Extract the [x, y] coordinate from the center of the cell holding the provided text.  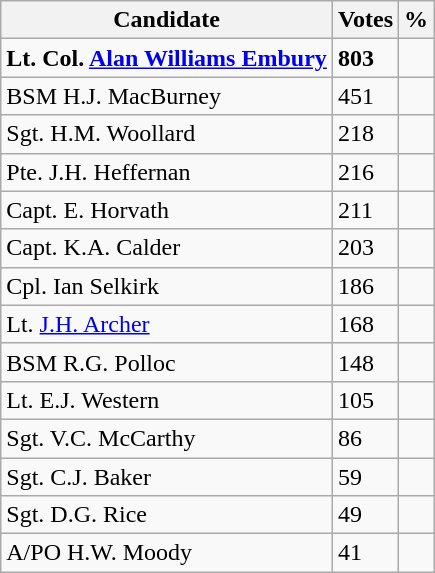
216 [365, 172]
218 [365, 134]
Sgt. C.J. Baker [167, 477]
41 [365, 553]
49 [365, 515]
Votes [365, 20]
Sgt. V.C. McCarthy [167, 438]
148 [365, 362]
Capt. E. Horvath [167, 210]
Candidate [167, 20]
59 [365, 477]
Lt. E.J. Western [167, 400]
211 [365, 210]
Cpl. Ian Selkirk [167, 286]
803 [365, 58]
451 [365, 96]
A/PO H.W. Moody [167, 553]
186 [365, 286]
Capt. K.A. Calder [167, 248]
105 [365, 400]
BSM R.G. Polloc [167, 362]
168 [365, 324]
Sgt. D.G. Rice [167, 515]
% [416, 20]
86 [365, 438]
Lt. Col. Alan Williams Embury [167, 58]
Lt. J.H. Archer [167, 324]
BSM H.J. MacBurney [167, 96]
Pte. J.H. Heffernan [167, 172]
203 [365, 248]
Sgt. H.M. Woollard [167, 134]
